Return the (x, y) coordinate for the center point of the cell that contains the specified text.  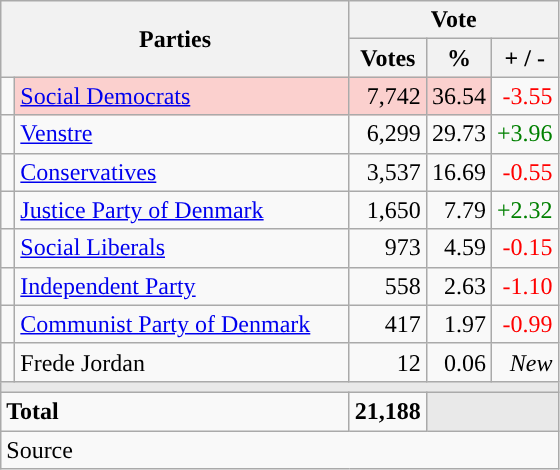
Conservatives (182, 172)
21,188 (388, 411)
973 (388, 248)
Justice Party of Denmark (182, 210)
12 (388, 362)
Vote (454, 20)
+3.96 (524, 134)
+2.32 (524, 210)
-3.55 (524, 96)
29.73 (458, 134)
417 (388, 324)
Total (176, 411)
Parties (176, 39)
1.97 (458, 324)
Venstre (182, 134)
1,650 (388, 210)
3,537 (388, 172)
% (458, 58)
-1.10 (524, 286)
6,299 (388, 134)
36.54 (458, 96)
Frede Jordan (182, 362)
New (524, 362)
Source (280, 449)
7.79 (458, 210)
0.06 (458, 362)
Votes (388, 58)
16.69 (458, 172)
558 (388, 286)
2.63 (458, 286)
+ / - (524, 58)
Social Democrats (182, 96)
Communist Party of Denmark (182, 324)
Independent Party (182, 286)
Social Liberals (182, 248)
-0.99 (524, 324)
7,742 (388, 96)
4.59 (458, 248)
-0.15 (524, 248)
-0.55 (524, 172)
